Detect which cell encompasses the target text, then output its (X, Y) center coordinate. 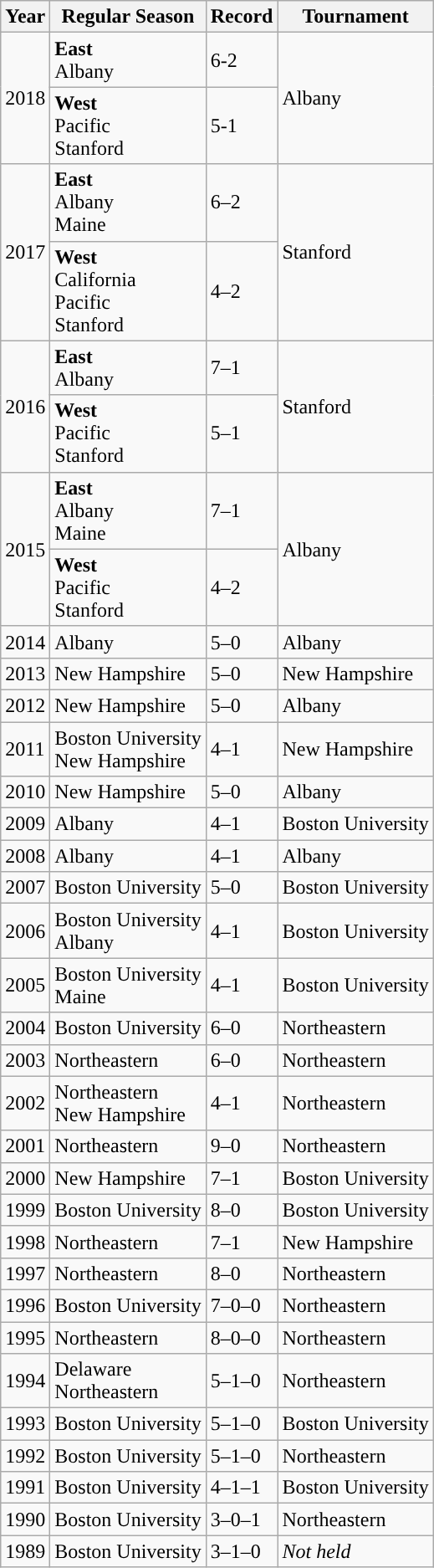
1996 (25, 1305)
2013 (25, 674)
2014 (25, 642)
8–0–0 (242, 1338)
1991 (25, 1488)
2017 (25, 253)
DelawareNortheastern (128, 1381)
1992 (25, 1456)
2002 (25, 1103)
6-2 (242, 60)
2015 (25, 549)
Record (242, 17)
2000 (25, 1178)
3–0–1 (242, 1519)
WestCaliforniaPacificStanford (128, 291)
2005 (25, 986)
2012 (25, 705)
1998 (25, 1242)
3–1–0 (242, 1551)
2007 (25, 888)
5-1 (242, 126)
NortheasternNew Hampshire (128, 1103)
6–2 (242, 202)
2010 (25, 792)
2011 (25, 748)
7–0–0 (242, 1305)
1989 (25, 1551)
Boston UniversityAlbany (128, 930)
2006 (25, 930)
1995 (25, 1338)
Year (25, 17)
Not held (355, 1551)
Boston UniversityNew Hampshire (128, 748)
1993 (25, 1424)
Boston UniversityMaine (128, 986)
2003 (25, 1060)
2008 (25, 856)
2018 (25, 99)
5–1 (242, 433)
1994 (25, 1381)
2001 (25, 1146)
4–1–1 (242, 1488)
1999 (25, 1210)
1990 (25, 1519)
Regular Season (128, 17)
1997 (25, 1273)
2009 (25, 824)
2016 (25, 407)
Tournament (355, 17)
2004 (25, 1028)
9–0 (242, 1146)
